From the cell containing the given text, extract its center point as (X, Y) coordinate. 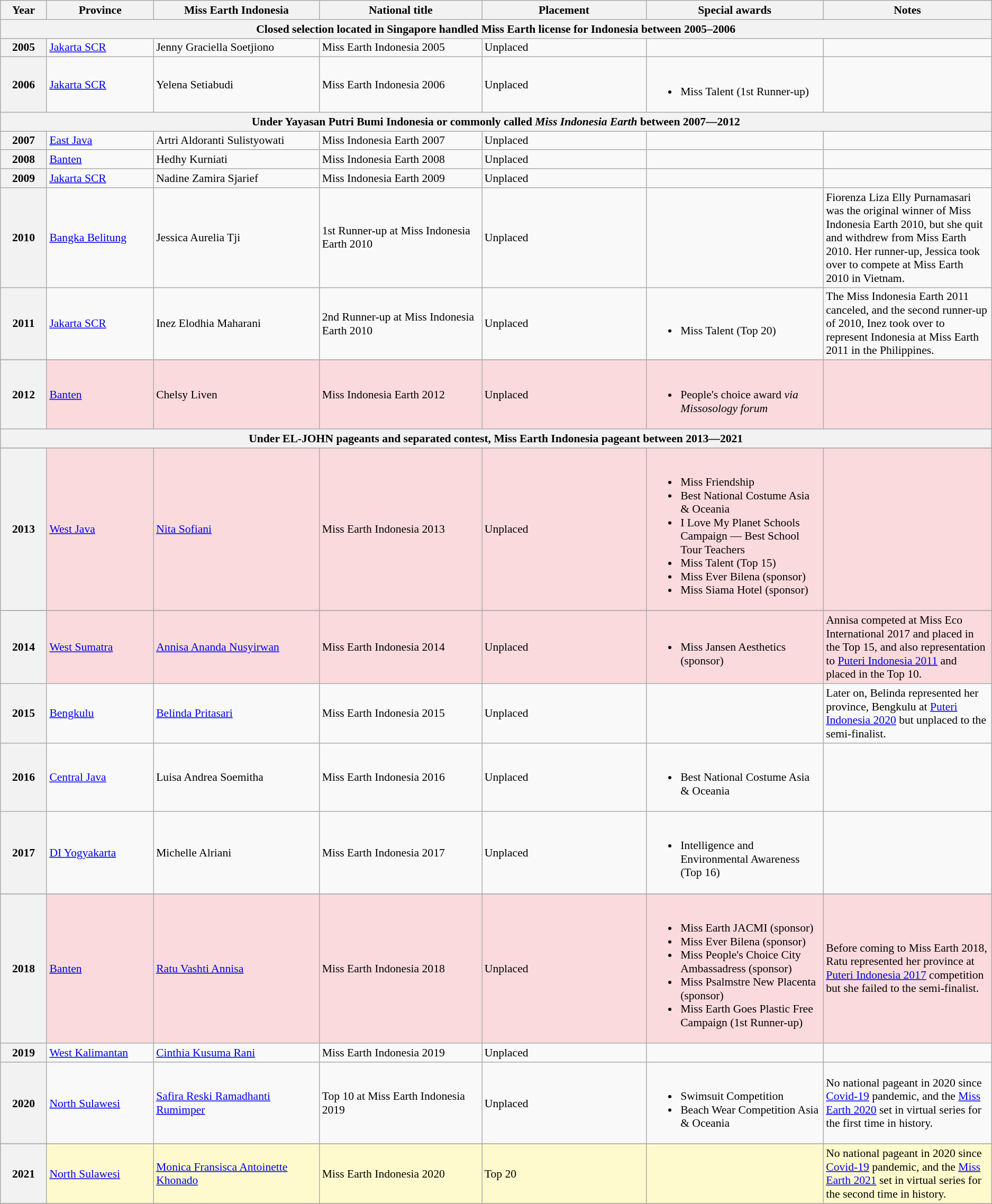
Miss Earth Indonesia 2019 (401, 1053)
Miss Earth Indonesia 2018 (401, 969)
Miss Earth Indonesia 2015 (401, 713)
Later on, Belinda represented her province, Bengkulu at Puteri Indonesia 2020 but unplaced to the semi-finalist. (907, 713)
Under Yayasan Putri Bumi Indonesia or commonly called Miss Indonesia Earth between 2007―2012 (496, 122)
Ratu Vashti Annisa (236, 969)
Miss Indonesia Earth 2008 (401, 160)
Bengkulu (100, 713)
Yelena Setiabudi (236, 85)
Safira Reski Ramadhanti Rumimper (236, 1103)
Nadine Zamira Sjarief (236, 178)
West Kalimantan (100, 1053)
Jessica Aurelia Tji (236, 238)
Miss Talent (1st Runner-up) (734, 85)
2019 (24, 1053)
2016 (24, 778)
Miss Indonesia Earth 2007 (401, 141)
Hedhy Kurniati (236, 160)
West Java (100, 529)
2014 (24, 647)
Chelsy Liven (236, 395)
Under EL-JOHN pageants and separated contest, Miss Earth Indonesia pageant between 2013―2021 (496, 439)
Belinda Pritasari (236, 713)
2017 (24, 853)
Placement (564, 10)
2009 (24, 178)
Miss Jansen Aesthetics (sponsor) (734, 647)
1st Runner-up at Miss Indonesia Earth 2010 (401, 238)
Miss Indonesia Earth 2009 (401, 178)
Miss Indonesia Earth 2012 (401, 395)
Miss Earth Indonesia 2020 (401, 1174)
People's choice award via Missosology forum (734, 395)
2005 (24, 48)
DI Yogyakarta (100, 853)
2010 (24, 238)
Notes (907, 10)
Top 20 (564, 1174)
No national pageant in 2020 since Covid-19 pandemic, and the Miss Earth 2020 set in virtual series for the first time in history. (907, 1103)
Miss Earth Indonesia 2016 (401, 778)
Special awards (734, 10)
Artri Aldoranti Sulistyowati (236, 141)
2nd Runner-up at Miss Indonesia Earth 2010 (401, 324)
2021 (24, 1174)
2006 (24, 85)
Year (24, 10)
No national pageant in 2020 since Covid-19 pandemic, and the Miss Earth 2021 set in virtual series for the second time in history. (907, 1174)
2012 (24, 395)
Miss Earth Indonesia 2006 (401, 85)
Swimsuit Competition Beach Wear Competition Asia & Oceania (734, 1103)
Central Java (100, 778)
Intelligence and Environmental Awareness (Top 16) (734, 853)
2020 (24, 1103)
East Java (100, 141)
Province (100, 10)
Top 10 at Miss Earth Indonesia 2019 (401, 1103)
Annisa competed at Miss Eco International 2017 and placed in the Top 15, and also representation to Puteri Indonesia 2011 and placed in the Top 10. (907, 647)
Nita Sofiani (236, 529)
2008 (24, 160)
Inez Elodhia Maharani (236, 324)
2018 (24, 969)
Miss Earth Indonesia 2014 (401, 647)
2011 (24, 324)
Miss Earth Indonesia (236, 10)
Miss Earth Indonesia 2013 (401, 529)
Bangka Belitung (100, 238)
Luisa Andrea Soemitha (236, 778)
Miss Earth Indonesia 2005 (401, 48)
Cinthia Kusuma Rani (236, 1053)
West Sumatra (100, 647)
Monica Fransisca Antoinette Khonado (236, 1174)
Miss Earth Indonesia 2017 (401, 853)
National title (401, 10)
Michelle Alriani (236, 853)
2015 (24, 713)
Before coming to Miss Earth 2018, Ratu represented her province at Puteri Indonesia 2017 competition but she failed to the semi-finalist. (907, 969)
Annisa Ananda Nusyirwan (236, 647)
Closed selection located in Singapore handled Miss Earth license for Indonesia between 2005–2006 (496, 29)
Best National Costume Asia & Oceania (734, 778)
Jenny Graciella Soetjiono (236, 48)
Miss Talent (Top 20) (734, 324)
2013 (24, 529)
2007 (24, 141)
